Find where the given text appears and provide that cell's center as [x, y] coordinate. 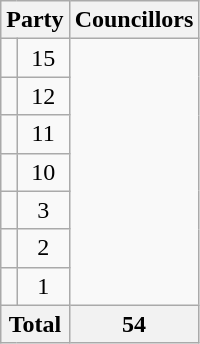
10 [43, 172]
Party [35, 20]
Total [35, 324]
11 [43, 134]
15 [43, 58]
3 [43, 210]
54 [134, 324]
12 [43, 96]
2 [43, 248]
Councillors [134, 20]
1 [43, 286]
